For the text-containing cell, return its midpoint in (x, y) coordinate format. 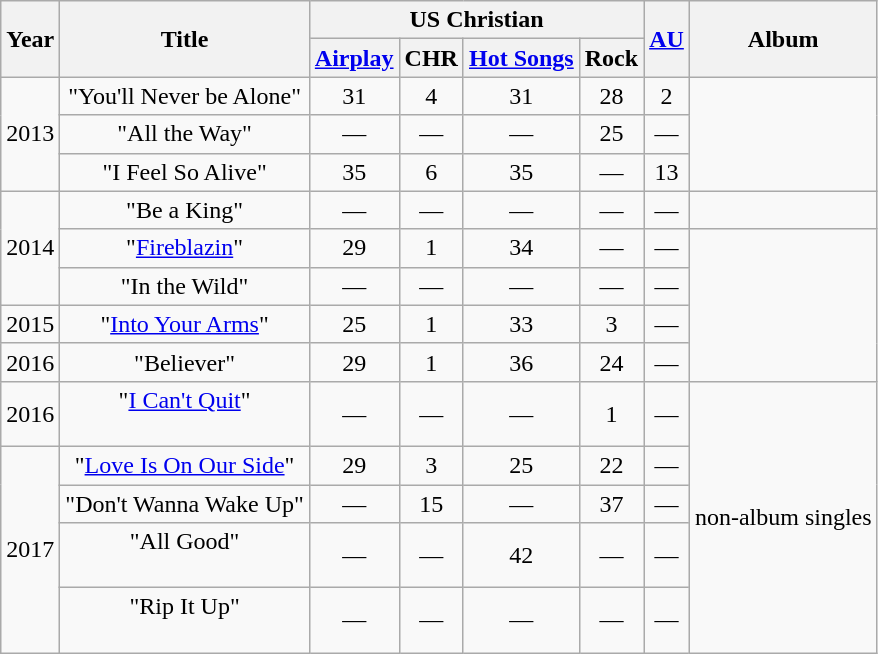
2015 (30, 324)
Rock (611, 58)
"All the Way" (185, 134)
15 (431, 503)
Album (783, 39)
US Christian (476, 20)
4 (431, 96)
2013 (30, 134)
"Into Your Arms" (185, 324)
33 (521, 324)
24 (611, 362)
22 (611, 465)
13 (667, 172)
2014 (30, 248)
"Rip It Up" (185, 620)
non-album singles (783, 516)
"Be a King" (185, 210)
2 (667, 96)
Year (30, 39)
"Love Is On Our Side" (185, 465)
"Don't Wanna Wake Up" (185, 503)
Title (185, 39)
36 (521, 362)
CHR (431, 58)
2017 (30, 549)
37 (611, 503)
"You'll Never be Alone" (185, 96)
28 (611, 96)
"Believer" (185, 362)
"In the Wild" (185, 286)
42 (521, 556)
Hot Songs (521, 58)
6 (431, 172)
AU (667, 39)
Airplay (354, 58)
"I Feel So Alive" (185, 172)
"I Can't Quit" (185, 414)
"Fireblazin" (185, 248)
34 (521, 248)
"All Good" (185, 556)
